Find where the given text appears and provide that cell's center as [X, Y] coordinate. 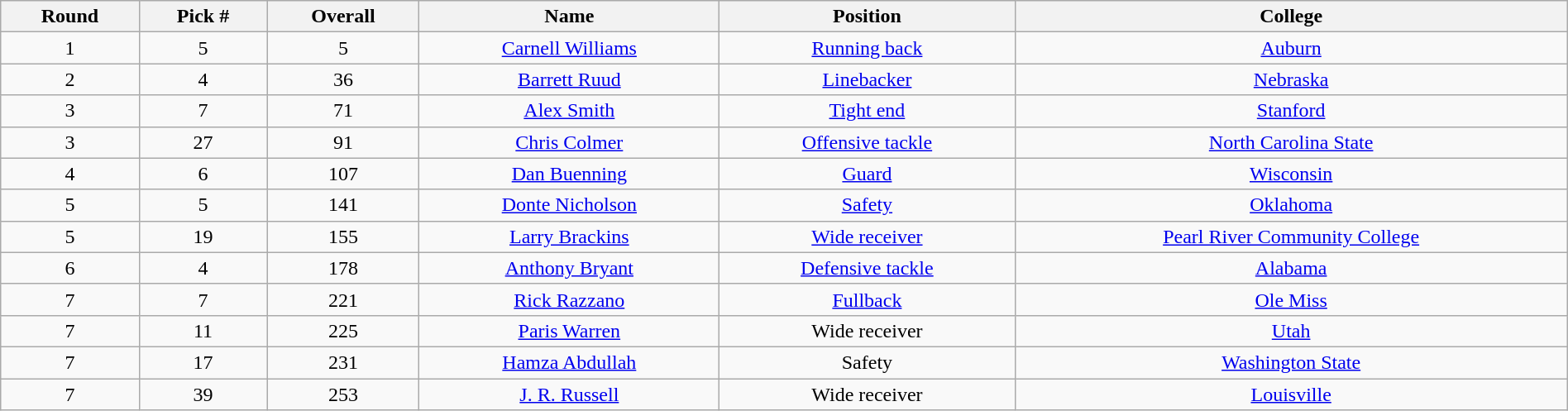
Nebraska [1291, 79]
17 [203, 362]
11 [203, 331]
39 [203, 394]
Stanford [1291, 111]
Oklahoma [1291, 205]
Barrett Ruud [569, 79]
Round [69, 17]
Washington State [1291, 362]
221 [343, 299]
Wisconsin [1291, 174]
27 [203, 142]
Carnell Williams [569, 48]
College [1291, 17]
36 [343, 79]
Position [867, 17]
19 [203, 237]
Defensive tackle [867, 268]
Running back [867, 48]
J. R. Russell [569, 394]
Louisville [1291, 394]
Larry Brackins [569, 237]
Dan Buenning [569, 174]
71 [343, 111]
Guard [867, 174]
Pick # [203, 17]
253 [343, 394]
Alex Smith [569, 111]
155 [343, 237]
Pearl River Community College [1291, 237]
Overall [343, 17]
Rick Razzano [569, 299]
Offensive tackle [867, 142]
Hamza Abdullah [569, 362]
Tight end [867, 111]
107 [343, 174]
Ole Miss [1291, 299]
231 [343, 362]
Alabama [1291, 268]
225 [343, 331]
141 [343, 205]
1 [69, 48]
Utah [1291, 331]
Auburn [1291, 48]
Chris Colmer [569, 142]
Fullback [867, 299]
Linebacker [867, 79]
91 [343, 142]
Anthony Bryant [569, 268]
Name [569, 17]
2 [69, 79]
178 [343, 268]
North Carolina State [1291, 142]
Paris Warren [569, 331]
Donte Nicholson [569, 205]
